Scan for the cell matching the given text and deliver its [x, y] coordinate at center. 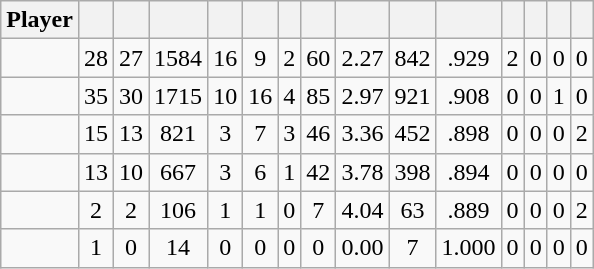
.898 [468, 134]
63 [412, 210]
2.97 [362, 96]
398 [412, 172]
.889 [468, 210]
15 [96, 134]
.929 [468, 58]
4.04 [362, 210]
6 [260, 172]
0.00 [362, 248]
46 [318, 134]
921 [412, 96]
1715 [178, 96]
106 [178, 210]
2.27 [362, 58]
14 [178, 248]
85 [318, 96]
667 [178, 172]
28 [96, 58]
3.36 [362, 134]
1584 [178, 58]
4 [290, 96]
.908 [468, 96]
842 [412, 58]
9 [260, 58]
30 [132, 96]
Player [40, 20]
452 [412, 134]
1.000 [468, 248]
42 [318, 172]
.894 [468, 172]
60 [318, 58]
3.78 [362, 172]
35 [96, 96]
821 [178, 134]
27 [132, 58]
